Find where the given text appears and provide that cell's center as (x, y) coordinate. 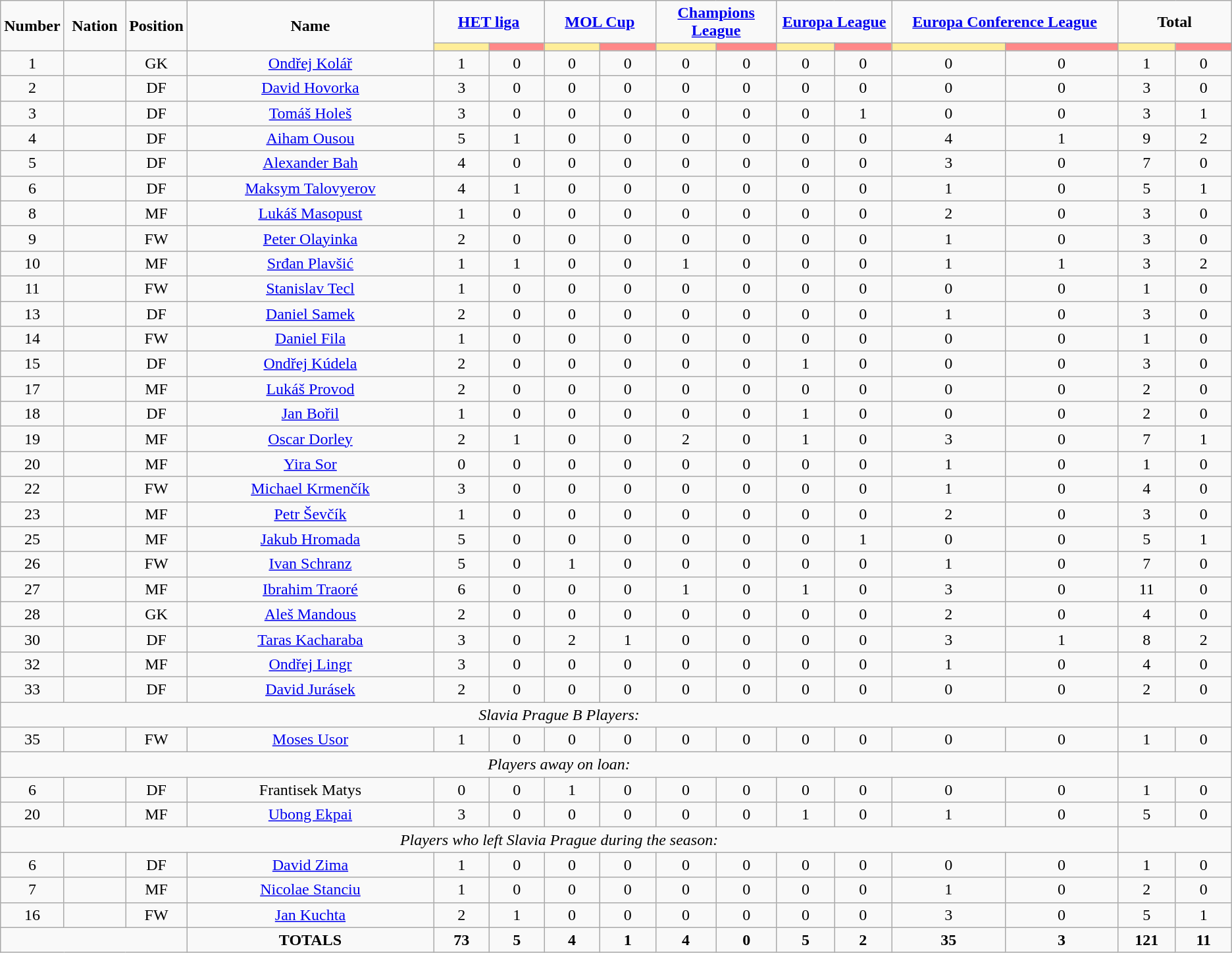
Ubong Ekpai (310, 815)
73 (461, 940)
Total (1174, 22)
19 (32, 439)
Ondřej Kúdela (310, 364)
Frantisek Matys (310, 790)
10 (32, 263)
17 (32, 389)
Alexander Bah (310, 163)
Lukáš Provod (310, 389)
Number (32, 26)
Jan Kuchta (310, 915)
Michael Krmenčík (310, 489)
Jakub Hromada (310, 539)
TOTALS (310, 940)
Stanislav Tecl (310, 288)
Petr Ševčík (310, 514)
Taras Kacharaba (310, 639)
Name (310, 26)
14 (32, 339)
Maksym Talovyerov (310, 188)
15 (32, 364)
Tomáš Holeš (310, 113)
26 (32, 564)
David Zima (310, 865)
18 (32, 414)
32 (32, 664)
Peter Olayinka (310, 238)
33 (32, 689)
Ivan Schranz (310, 564)
Players who left Slavia Prague during the season: (559, 840)
Nation (95, 26)
28 (32, 614)
Nicolae Stanciu (310, 890)
Europa League (834, 22)
Daniel Samek (310, 314)
Yira Sor (310, 464)
David Jurásek (310, 689)
MOL Cup (600, 22)
Aiham Ousou (310, 138)
Europa Conference League (1004, 22)
30 (32, 639)
27 (32, 589)
25 (32, 539)
Ibrahim Traoré (310, 589)
13 (32, 314)
Lukáš Masopust (310, 213)
Daniel Fila (310, 339)
Jan Bořil (310, 414)
Ondřej Lingr (310, 664)
Ondřej Kolář (310, 63)
HET liga (488, 22)
Aleš Mandous (310, 614)
Oscar Dorley (310, 439)
121 (1146, 940)
Srđan Plavšić (310, 263)
22 (32, 489)
Moses Usor (310, 740)
Champions League (716, 22)
Slavia Prague B Players: (559, 714)
Players away on loan: (559, 765)
Position (157, 26)
David Hovorka (310, 88)
23 (32, 514)
16 (32, 915)
